Find where the given text appears and provide that cell's center as (X, Y) coordinate. 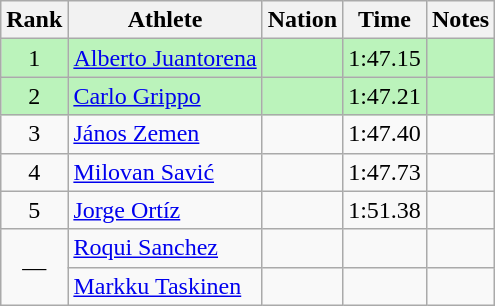
Athlete (165, 20)
1:47.40 (385, 134)
3 (34, 134)
4 (34, 172)
Time (385, 20)
János Zemen (165, 134)
1:51.38 (385, 210)
— (34, 267)
1:47.15 (385, 58)
Jorge Ortíz (165, 210)
Notes (460, 20)
Markku Taskinen (165, 286)
1:47.73 (385, 172)
1 (34, 58)
Roqui Sanchez (165, 248)
Rank (34, 20)
1:47.21 (385, 96)
Nation (302, 20)
5 (34, 210)
Alberto Juantorena (165, 58)
Carlo Grippo (165, 96)
Milovan Savić (165, 172)
2 (34, 96)
